Capture the cell that displays the provided text and extract its (X, Y) central coordinate. 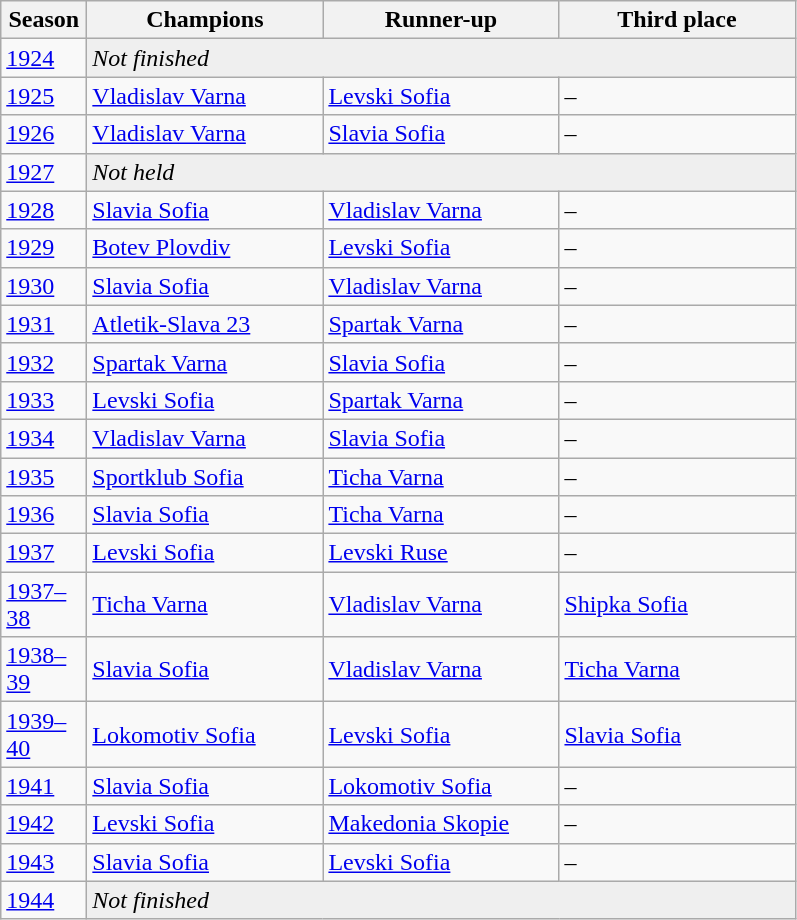
Makedonia Skopie (441, 824)
Sportklub Sofia (205, 477)
Levski Ruse (441, 553)
1924 (44, 58)
1942 (44, 824)
1929 (44, 248)
1932 (44, 362)
Botev Plovdiv (205, 248)
1931 (44, 324)
1930 (44, 286)
1933 (44, 400)
1939–40 (44, 734)
1937–38 (44, 604)
1938–39 (44, 670)
Champions (205, 20)
1925 (44, 96)
1926 (44, 134)
1937 (44, 553)
1934 (44, 438)
Not held (441, 172)
1935 (44, 477)
Third place (677, 20)
Atletik-Slava 23 (205, 324)
1943 (44, 862)
1941 (44, 786)
1944 (44, 900)
1936 (44, 515)
Season (44, 20)
1928 (44, 210)
Runner-up (441, 20)
Shipka Sofia (677, 604)
1927 (44, 172)
